Identify which cell holds the provided text, then report its (X, Y) central coordinate. 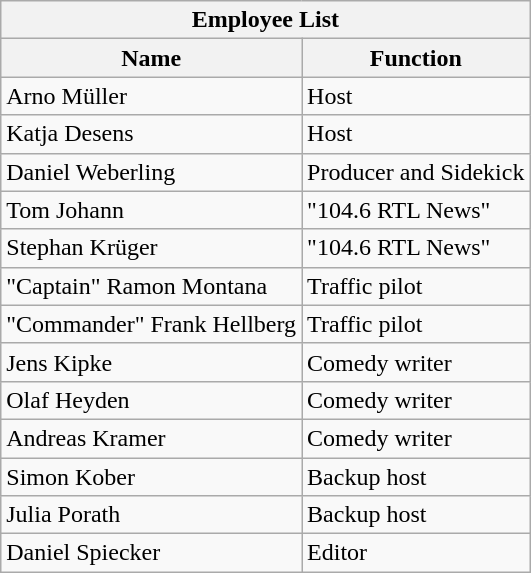
Simon Kober (152, 477)
Editor (416, 553)
Julia Porath (152, 515)
Producer and Sidekick (416, 172)
Function (416, 58)
"Captain" Ramon Montana (152, 286)
Stephan Krüger (152, 248)
Jens Kipke (152, 362)
Olaf Heyden (152, 400)
Andreas Kramer (152, 438)
Daniel Weberling (152, 172)
Employee List (266, 20)
Name (152, 58)
Tom Johann (152, 210)
"Commander" Frank Hellberg (152, 324)
Daniel Spiecker (152, 553)
Katja Desens (152, 134)
Arno Müller (152, 96)
